Output the [X, Y] coordinate of the center of the cell containing the given text.  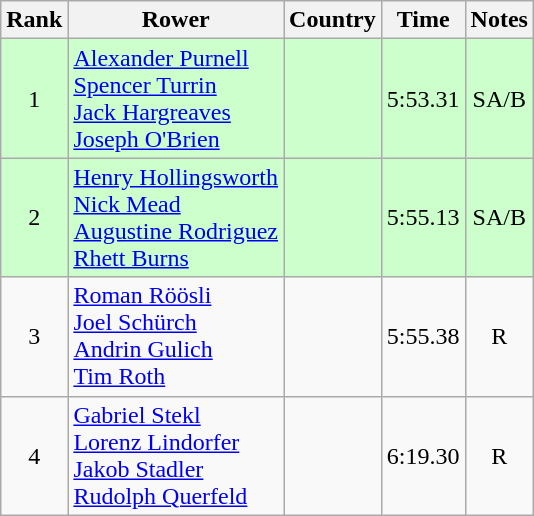
Roman RöösliJoel SchürchAndrin GulichTim Roth [176, 336]
Rower [176, 20]
Gabriel SteklLorenz LindorferJakob StadlerRudolph Querfeld [176, 456]
Rank [34, 20]
4 [34, 456]
6:19.30 [423, 456]
2 [34, 218]
Time [423, 20]
Henry HollingsworthNick MeadAugustine RodriguezRhett Burns [176, 218]
Notes [499, 20]
Alexander PurnellSpencer TurrinJack HargreavesJoseph O'Brien [176, 98]
5:53.31 [423, 98]
5:55.38 [423, 336]
5:55.13 [423, 218]
Country [333, 20]
1 [34, 98]
3 [34, 336]
